For the text-containing cell, return its midpoint in (x, y) coordinate format. 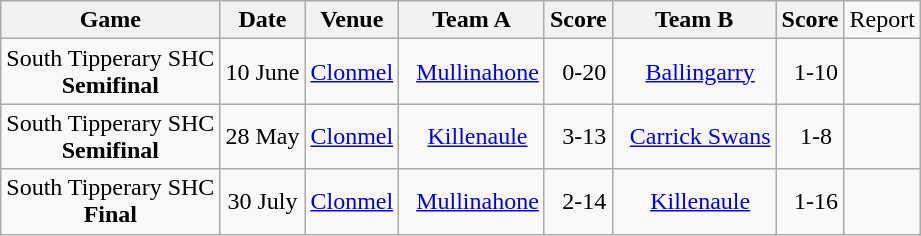
1-16 (810, 202)
Venue (352, 20)
10 June (262, 72)
2-14 (578, 202)
30 July (262, 202)
South Tipperary SHCFinal (110, 202)
Team A (472, 20)
0-20 (578, 72)
28 May (262, 136)
Date (262, 20)
1-10 (810, 72)
Game (110, 20)
Carrick Swans (694, 136)
Ballingarry (694, 72)
3-13 (578, 136)
Team B (694, 20)
1-8 (810, 136)
Report (882, 20)
